Capture the cell that displays the provided text and extract its [x, y] central coordinate. 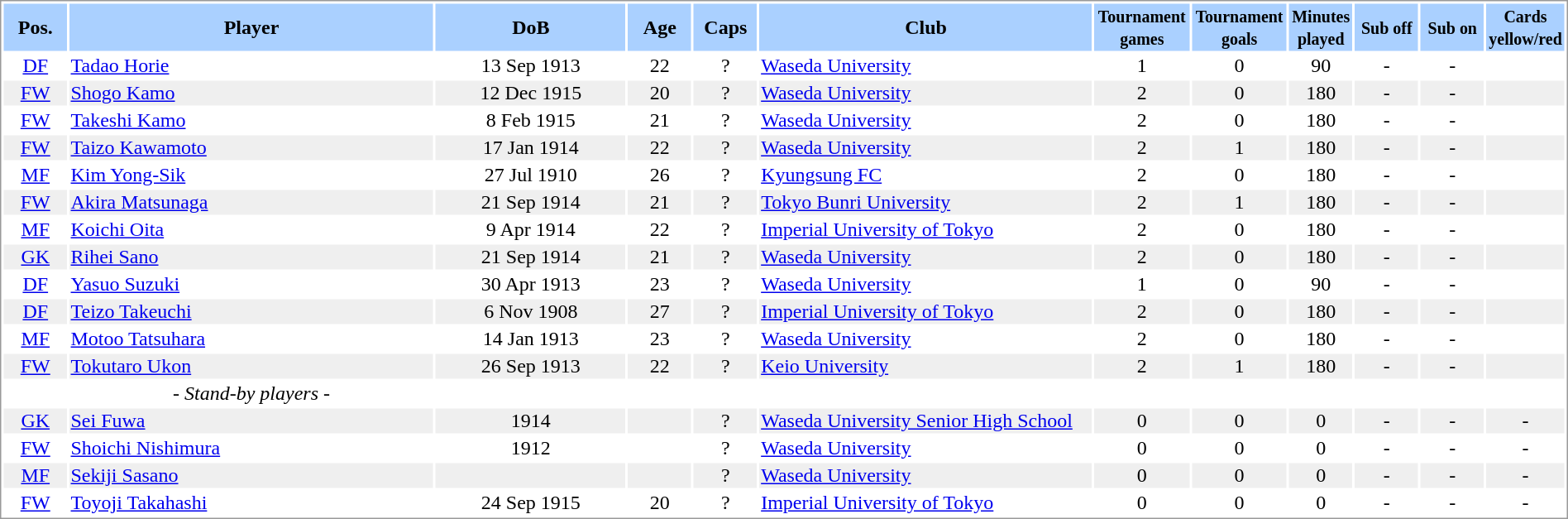
24 Sep 1915 [531, 502]
Player [251, 26]
Sub on [1452, 26]
Age [660, 26]
Rihei Sano [251, 257]
Taizo Kawamoto [251, 148]
26 Sep 1913 [531, 367]
Kyungsung FC [926, 175]
13 Sep 1913 [531, 65]
Kim Yong-Sik [251, 175]
17 Jan 1914 [531, 148]
1914 [531, 421]
Tournamentgames [1141, 26]
Waseda University Senior High School [926, 421]
27 Jul 1910 [531, 175]
Shogo Kamo [251, 94]
27 [660, 312]
Club [926, 26]
14 Jan 1913 [531, 339]
DoB [531, 26]
Koichi Oita [251, 229]
Tournamentgoals [1239, 26]
Keio University [926, 367]
12 Dec 1915 [531, 94]
Sei Fuwa [251, 421]
Tokyo Bunri University [926, 203]
Cardsyellow/red [1526, 26]
Tadao Horie [251, 65]
Pos. [35, 26]
6 Nov 1908 [531, 312]
Sub off [1386, 26]
Shoichi Nishimura [251, 448]
Sekiji Sasano [251, 476]
Teizo Takeuchi [251, 312]
9 Apr 1914 [531, 229]
Tokutaro Ukon [251, 367]
8 Feb 1915 [531, 120]
Yasuo Suzuki [251, 284]
Caps [726, 26]
Takeshi Kamo [251, 120]
30 Apr 1913 [531, 284]
1912 [531, 448]
Minutesplayed [1322, 26]
- Stand-by players - [251, 393]
26 [660, 175]
Motoo Tatsuhara [251, 339]
Toyoji Takahashi [251, 502]
Akira Matsunaga [251, 203]
